Search for the cell housing the specified text and yield its [x, y] center coordinate. 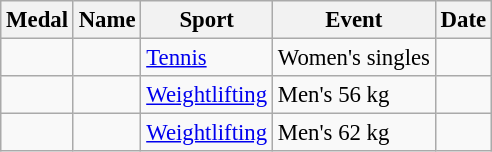
Tennis [207, 58]
Women's singles [354, 58]
Date [463, 20]
Event [354, 20]
Men's 56 kg [354, 95]
Medal [38, 20]
Sport [207, 20]
Men's 62 kg [354, 133]
Name [107, 20]
